Return the (x, y) coordinate for the center point of the cell that contains the specified text.  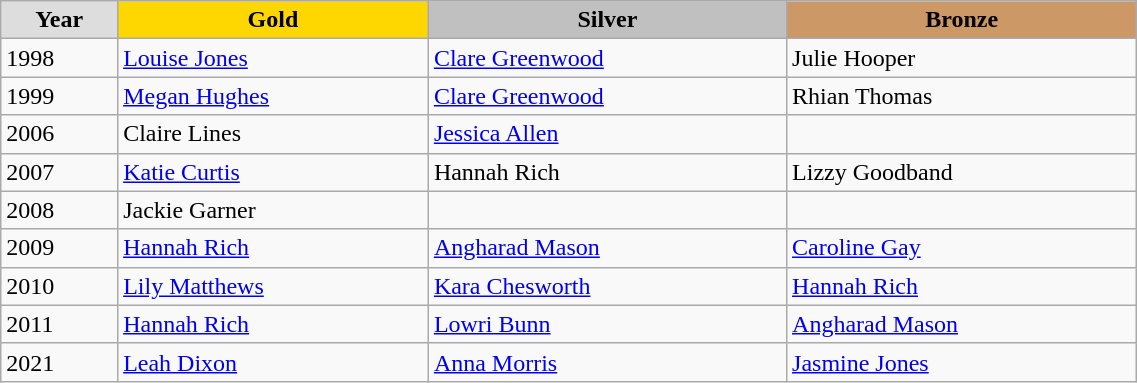
Jackie Garner (274, 210)
Gold (274, 20)
Katie Curtis (274, 172)
Year (60, 20)
2011 (60, 324)
Lily Matthews (274, 286)
Bronze (962, 20)
Lowri Bunn (607, 324)
1998 (60, 58)
Anna Morris (607, 362)
Jessica Allen (607, 134)
Kara Chesworth (607, 286)
2009 (60, 248)
2006 (60, 134)
Julie Hooper (962, 58)
Caroline Gay (962, 248)
Leah Dixon (274, 362)
Claire Lines (274, 134)
2007 (60, 172)
2010 (60, 286)
Lizzy Goodband (962, 172)
Silver (607, 20)
Megan Hughes (274, 96)
1999 (60, 96)
2008 (60, 210)
Jasmine Jones (962, 362)
Rhian Thomas (962, 96)
2021 (60, 362)
Louise Jones (274, 58)
